Provide the [x, y] coordinate of the cell's center where the given text is located.  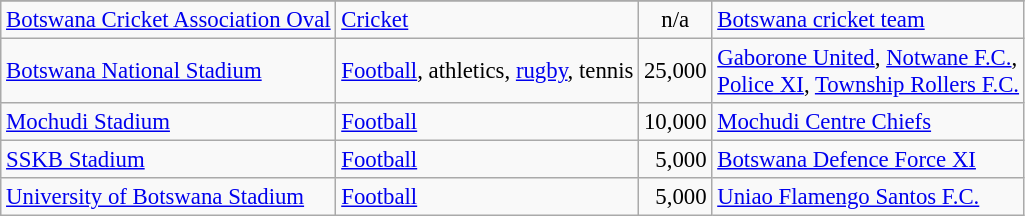
Football, athletics, rugby, tennis [488, 72]
Botswana Defence Force XI [868, 160]
Mochudi Centre Chiefs [868, 122]
n/a [676, 20]
SSKB Stadium [168, 160]
University of Botswana Stadium [168, 197]
Uniao Flamengo Santos F.C. [868, 197]
10,000 [676, 122]
Mochudi Stadium [168, 122]
Botswana National Stadium [168, 72]
Botswana cricket team [868, 20]
25,000 [676, 72]
Gaborone United, Notwane F.C.,Police XI, Township Rollers F.C. [868, 72]
Botswana Cricket Association Oval [168, 20]
Cricket [488, 20]
